Search for the cell housing the specified text and yield its [x, y] center coordinate. 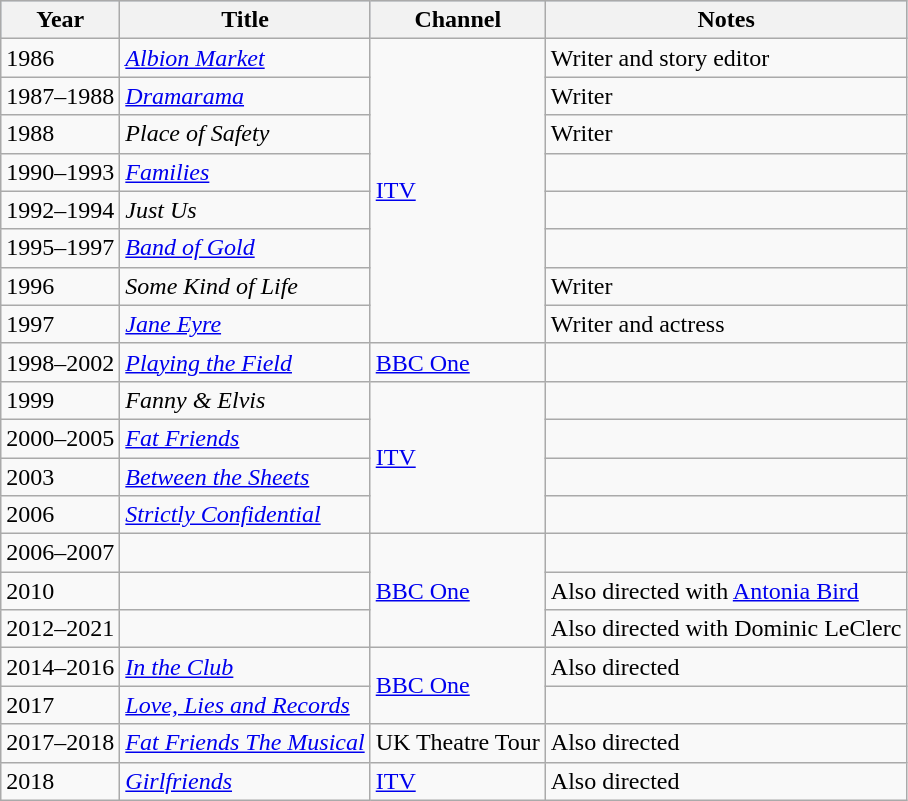
Writer and actress [726, 324]
Writer and story editor [726, 58]
Title [245, 20]
In the Club [245, 667]
Dramarama [245, 96]
1998–2002 [60, 362]
Love, Lies and Records [245, 705]
Fat Friends The Musical [245, 743]
Strictly Confidential [245, 515]
Also directed with Dominic LeClerc [726, 629]
Albion Market [245, 58]
1992–1994 [60, 210]
2000–2005 [60, 438]
2012–2021 [60, 629]
Just Us [245, 210]
2017–2018 [60, 743]
2006 [60, 515]
1987–1988 [60, 96]
1996 [60, 286]
Playing the Field [245, 362]
Fat Friends [245, 438]
UK Theatre Tour [458, 743]
2003 [60, 477]
2010 [60, 591]
Jane Eyre [245, 324]
Between the Sheets [245, 477]
Notes [726, 20]
1988 [60, 134]
1990–1993 [60, 172]
Also directed with Antonia Bird [726, 591]
Families [245, 172]
2014–2016 [60, 667]
2017 [60, 705]
2006–2007 [60, 553]
Year [60, 20]
Girlfriends [245, 781]
1997 [60, 324]
1986 [60, 58]
Fanny & Elvis [245, 400]
2018 [60, 781]
Some Kind of Life [245, 286]
Place of Safety [245, 134]
Band of Gold [245, 248]
1995–1997 [60, 248]
Channel [458, 20]
1999 [60, 400]
